Scan for the cell matching the given text and deliver its [X, Y] coordinate at center. 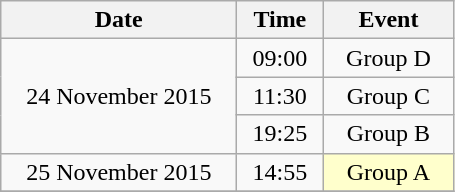
09:00 [280, 58]
Group D [388, 58]
24 November 2015 [119, 96]
Group B [388, 134]
14:55 [280, 172]
11:30 [280, 96]
Time [280, 20]
25 November 2015 [119, 172]
19:25 [280, 134]
Group C [388, 96]
Date [119, 20]
Event [388, 20]
Group A [388, 172]
